Pinpoint the cell where the given text exists, returning its [x, y] midpoint coordinate. 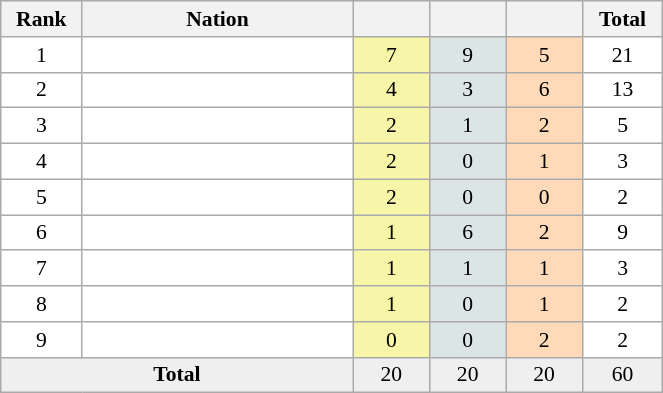
Nation [218, 19]
21 [622, 55]
13 [622, 90]
8 [42, 304]
60 [622, 375]
Rank [42, 19]
